Determine the [X, Y] coordinate at the center of the cell enclosing the given text.  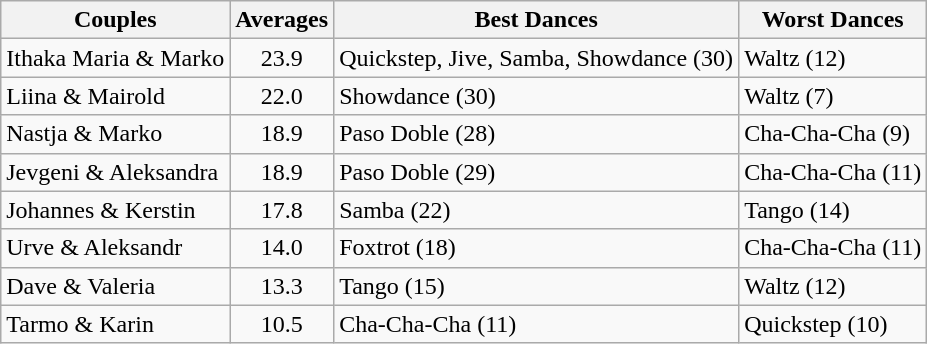
23.9 [282, 58]
Foxtrot (18) [536, 248]
Best Dances [536, 20]
Urve & Aleksandr [116, 248]
Tango (14) [833, 210]
14.0 [282, 248]
Ithaka Maria & Marko [116, 58]
22.0 [282, 96]
13.3 [282, 286]
Tango (15) [536, 286]
Showdance (30) [536, 96]
Quickstep, Jive, Samba, Showdance (30) [536, 58]
17.8 [282, 210]
Liina & Mairold [116, 96]
Cha-Cha-Cha (9) [833, 134]
Waltz (7) [833, 96]
Couples [116, 20]
10.5 [282, 324]
Johannes & Kerstin [116, 210]
Quickstep (10) [833, 324]
Jevgeni & Aleksandra [116, 172]
Samba (22) [536, 210]
Paso Doble (29) [536, 172]
Worst Dances [833, 20]
Paso Doble (28) [536, 134]
Dave & Valeria [116, 286]
Nastja & Marko [116, 134]
Tarmo & Karin [116, 324]
Averages [282, 20]
